Identify which cell holds the provided text, then report its (X, Y) central coordinate. 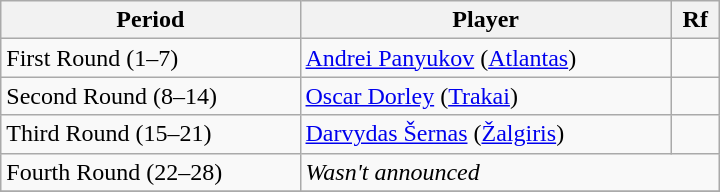
Player (486, 20)
Second Round (8–14) (150, 96)
Oscar Dorley (Trakai) (486, 96)
Darvydas Šernas (Žalgiris) (486, 134)
Period (150, 20)
First Round (1–7) (150, 58)
Rf (695, 20)
Andrei Panyukov (Atlantas) (486, 58)
Fourth Round (22–28) (150, 172)
Wasn't announced (510, 172)
Third Round (15–21) (150, 134)
